Detect which cell encompasses the target text, then output its [X, Y] center coordinate. 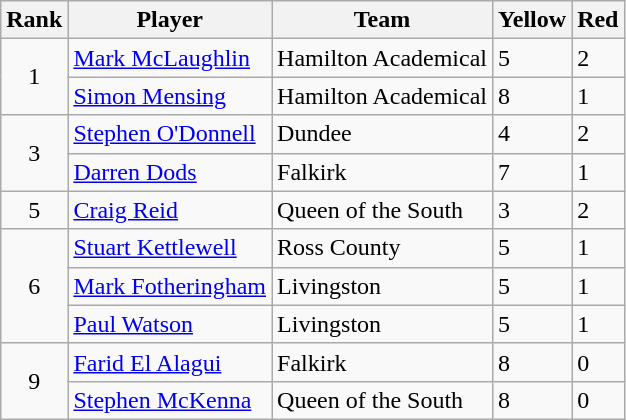
Mark Fotheringham [170, 286]
Mark McLaughlin [170, 58]
Yellow [532, 20]
Dundee [382, 134]
Stuart Kettlewell [170, 248]
Red [598, 20]
Paul Watson [170, 324]
Team [382, 20]
Player [170, 20]
Ross County [382, 248]
7 [532, 172]
6 [34, 286]
Simon Mensing [170, 96]
Craig Reid [170, 210]
Stephen McKenna [170, 400]
Darren Dods [170, 172]
Rank [34, 20]
4 [532, 134]
9 [34, 381]
Farid El Alagui [170, 362]
Stephen O'Donnell [170, 134]
